Find where the given text appears and provide that cell's center as [x, y] coordinate. 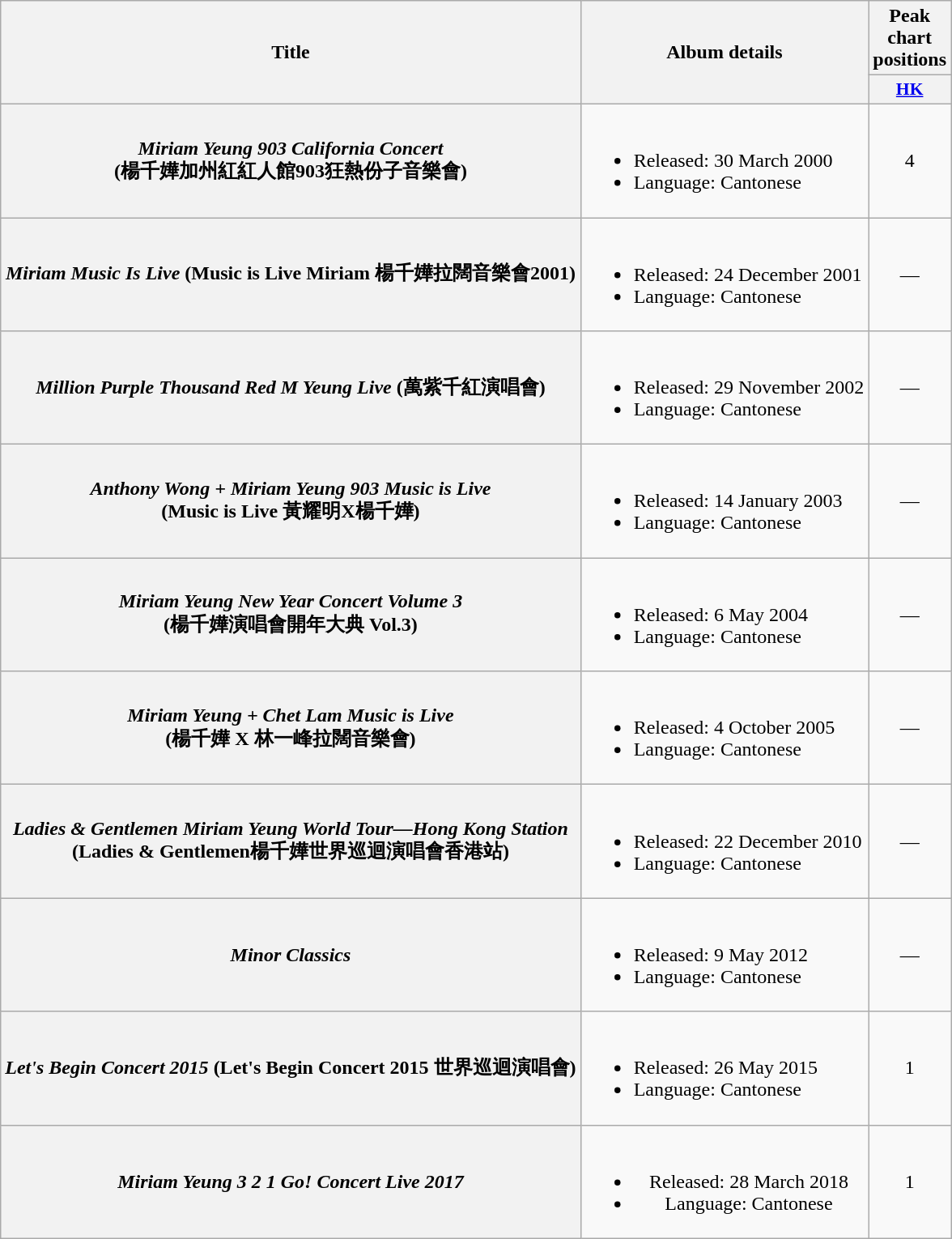
Released: 24 December 2001Language: Cantonese [725, 274]
Anthony Wong + Miriam Yeung 903 Music is Live(Music is Live 黃耀明X楊千嬅) [291, 501]
Released: 6 May 2004Language: Cantonese [725, 615]
Miriam Music Is Live (Music is Live Miriam 楊千嬅拉闊音樂會2001) [291, 274]
Miriam Yeung 903 California Concert(楊千嬅加州紅紅人館903狂熱份子音樂會) [291, 160]
Million Purple Thousand Red M Yeung Live (萬紫千紅演唱會) [291, 388]
Miriam Yeung New Year Concert Volume 3(楊千嬅演唱會開年大典 Vol.3) [291, 615]
Released: 22 December 2010Language: Cantonese [725, 841]
Ladies & Gentlemen Miriam Yeung World Tour—Hong Kong Station(Ladies & Gentlemen楊千嬅世界巡迴演唱會香港站) [291, 841]
Released: 9 May 2012Language: Cantonese [725, 955]
Released: 29 November 2002Language: Cantonese [725, 388]
4 [910, 160]
Released: 14 January 2003Language: Cantonese [725, 501]
Released: 26 May 2015Language: Cantonese [725, 1068]
HK [910, 90]
Album details [725, 53]
Title [291, 53]
Miriam Yeung 3 2 1 Go! Concert Live 2017 [291, 1182]
Let's Begin Concert 2015 (Let's Begin Concert 2015 世界巡迴演唱會) [291, 1068]
Released: 4 October 2005Language: Cantonese [725, 728]
Released: 28 March 2018Language: Cantonese [725, 1182]
Miriam Yeung + Chet Lam Music is Live(楊千嬅 X 林一峰拉闊音樂會) [291, 728]
Minor Classics [291, 955]
Released: 30 March 2000Language: Cantonese [725, 160]
Peak chart positions [910, 38]
